Return the (x, y) coordinate for the center point of the cell that contains the specified text.  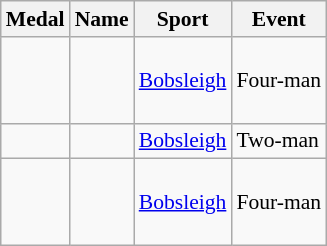
Medal (36, 19)
Sport (183, 19)
Two-man (278, 141)
Name (102, 19)
Event (278, 19)
